From the cell containing the given text, extract its center point as (X, Y) coordinate. 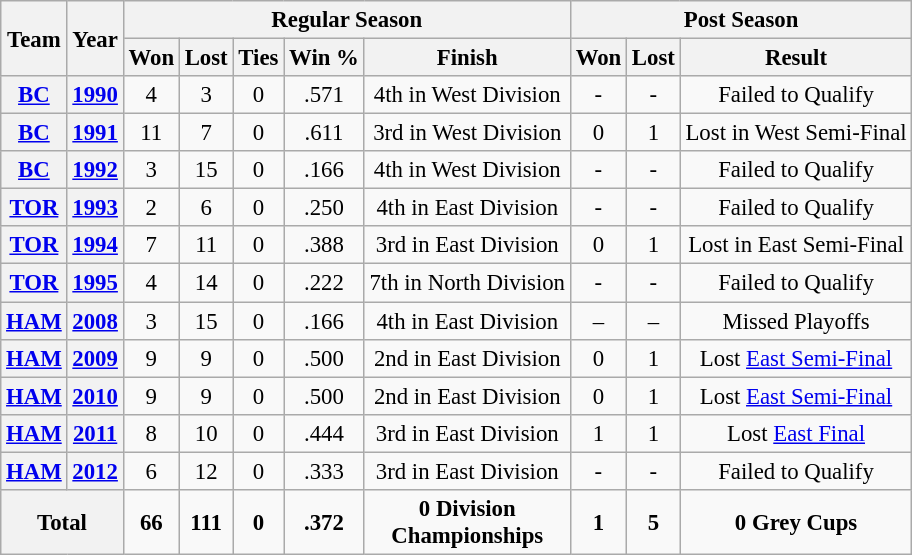
111 (206, 522)
Team (34, 38)
2012 (95, 471)
2010 (95, 396)
8 (151, 433)
Result (796, 58)
1995 (95, 283)
0 DivisionChampionships (467, 522)
2 (151, 208)
.388 (324, 245)
Lost in West Semi-Final (796, 133)
1992 (95, 170)
Total (62, 522)
Win % (324, 58)
66 (151, 522)
0 Grey Cups (796, 522)
Finish (467, 58)
.444 (324, 433)
Lost in East Semi-Final (796, 245)
7th in North Division (467, 283)
.611 (324, 133)
3rd in West Division (467, 133)
Ties (258, 58)
.571 (324, 95)
1993 (95, 208)
14 (206, 283)
.222 (324, 283)
1994 (95, 245)
1990 (95, 95)
.372 (324, 522)
Year (95, 38)
10 (206, 433)
12 (206, 471)
Lost East Final (796, 433)
Regular Season (346, 20)
2011 (95, 433)
1991 (95, 133)
Post Season (741, 20)
2008 (95, 321)
Missed Playoffs (796, 321)
.250 (324, 208)
.333 (324, 471)
2009 (95, 358)
5 (654, 522)
